Return [X, Y] of the center of cell containing provided text 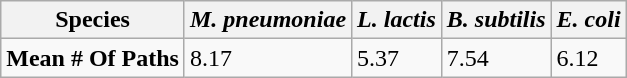
7.54 [496, 58]
E. coli [588, 20]
Species [93, 20]
Mean # Of Paths [93, 58]
6.12 [588, 58]
L. lactis [397, 20]
8.17 [268, 58]
B. subtilis [496, 20]
5.37 [397, 58]
M. pneumoniae [268, 20]
